Capture the cell that displays the provided text and extract its (X, Y) central coordinate. 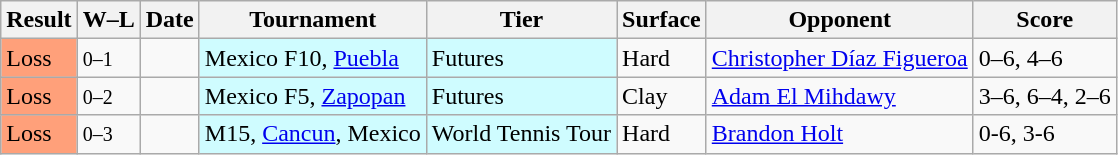
World Tennis Tour (521, 134)
0–1 (108, 58)
0–6, 4–6 (1044, 58)
0–2 (108, 96)
Opponent (840, 20)
0–3 (108, 134)
M15, Cancun, Mexico (312, 134)
Christopher Díaz Figueroa (840, 58)
Adam El Mihdawy (840, 96)
W–L (108, 20)
Tier (521, 20)
Score (1044, 20)
Mexico F10, Puebla (312, 58)
3–6, 6–4, 2–6 (1044, 96)
Tournament (312, 20)
0-6, 3-6 (1044, 134)
Clay (662, 96)
Mexico F5, Zapopan (312, 96)
Brandon Holt (840, 134)
Result (39, 20)
Surface (662, 20)
Date (170, 20)
